Capture the cell that displays the provided text and extract its (x, y) central coordinate. 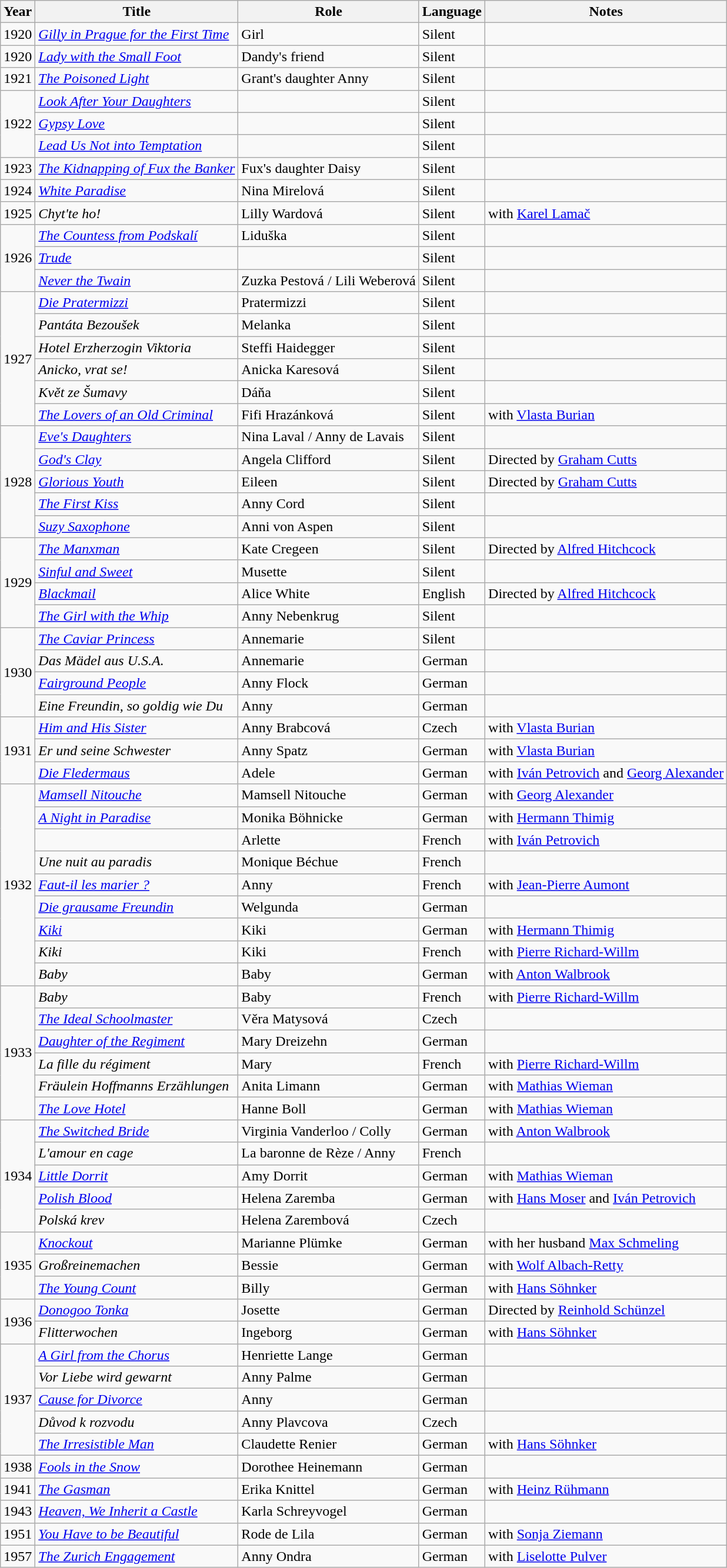
1943 (18, 1512)
Anicko, vrat se! (136, 370)
The Manxman (136, 549)
Anita Limann (328, 1086)
Henriette Lange (328, 1355)
1934 (18, 1176)
The Countess from Podskalí (136, 235)
Flitterwochen (136, 1332)
Fux's daughter Daisy (328, 168)
Marianne Plümke (328, 1243)
Cause for Divorce (136, 1400)
Eve's Daughters (136, 437)
Anny Palme (328, 1377)
Suzy Saxophone (136, 526)
Anny Nebenkrug (328, 616)
Knockout (136, 1243)
Josette (328, 1310)
Anny Ondra (328, 1556)
Angela Clifford (328, 459)
Fifi Hrazánková (328, 415)
Fairground People (136, 683)
Ingeborg (328, 1332)
Nina Mirelová (328, 191)
You Have to be Beautiful (136, 1534)
Sinful and Sweet (136, 571)
1941 (18, 1489)
Zuzka Pestová / Lili Weberová (328, 281)
Lilly Wardová (328, 213)
Donogoo Tonka (136, 1310)
A Girl from the Chorus (136, 1355)
The Ideal Schoolmaster (136, 1019)
with Karel Lamač (606, 213)
Karla Schreyvogel (328, 1512)
The Zurich Engagement (136, 1556)
1937 (18, 1399)
Amy Dorrit (328, 1176)
1928 (18, 482)
1932 (18, 885)
Dandy's friend (328, 56)
Anny Spatz (328, 750)
Anny Cord (328, 504)
White Paradise (136, 191)
The Gasman (136, 1489)
Chyt'te ho! (136, 213)
1923 (18, 168)
Adele (328, 773)
Heaven, We Inherit a Castle (136, 1512)
1935 (18, 1265)
with Jean-Pierre Aumont (606, 885)
with her husband Max Schmeling (606, 1243)
with Georg Alexander (606, 795)
Fräulein Hoffmanns Erzählungen (136, 1086)
Die grausame Freundin (136, 907)
1936 (18, 1321)
Monique Béchue (328, 862)
Erika Knittel (328, 1489)
La fille du régiment (136, 1064)
1929 (18, 582)
Directed by Reinhold Schünzel (606, 1310)
Girl (328, 34)
Title (136, 12)
Year (18, 12)
Rode de Lila (328, 1534)
Never the Twain (136, 281)
Claudette Renier (328, 1444)
Pantáta Bezoušek (136, 325)
Role (328, 12)
Helena Zaremba (328, 1198)
Billy (328, 1287)
Blackmail (136, 593)
Him and His Sister (136, 728)
Dorothee Heinemann (328, 1467)
Faut-il les marier ? (136, 885)
The Poisoned Light (136, 79)
with Iván Petrovich and Georg Alexander (606, 773)
The Love Hotel (136, 1109)
Trude (136, 258)
Melanka (328, 325)
Eine Freundin, so goldig wie Du (136, 706)
Das Mädel aus U.S.A. (136, 661)
The Irresistible Man (136, 1444)
Virginia Vanderloo / Colly (328, 1131)
Vor Liebe wird gewarnt (136, 1377)
with Iván Petrovich (606, 840)
Monika Böhnicke (328, 818)
Lead Us Not into Temptation (136, 146)
Mary (328, 1064)
Bessie (328, 1265)
with Heinz Rühmann (606, 1489)
Glorious Youth (136, 482)
Kate Cregeen (328, 549)
Polská krev (136, 1220)
The Girl with the Whip (136, 616)
The Caviar Princess (136, 638)
Lady with the Small Foot (136, 56)
Musette (328, 571)
1951 (18, 1534)
God's Clay (136, 459)
with Hans Moser and Iván Petrovich (606, 1198)
1933 (18, 1053)
Daughter of the Regiment (136, 1042)
The Kidnapping of Fux the Banker (136, 168)
1931 (18, 750)
Anni von Aspen (328, 526)
Look After Your Daughters (136, 101)
Dáňa (328, 392)
Une nuit au paradis (136, 862)
Pratermizzi (328, 303)
Gilly in Prague for the First Time (136, 34)
Language (452, 12)
Anny Flock (328, 683)
with Wolf Albach-Retty (606, 1265)
Die Pratermizzi (136, 303)
Květ ze Šumavy (136, 392)
1924 (18, 191)
Großreinemachen (136, 1265)
Arlette (328, 840)
Anicka Karesová (328, 370)
Nina Laval / Anny de Lavais (328, 437)
Anny Plavcova (328, 1422)
1921 (18, 79)
Alice White (328, 593)
A Night in Paradise (136, 818)
Grant's daughter Anny (328, 79)
English (452, 593)
Notes (606, 12)
1926 (18, 258)
1938 (18, 1467)
1927 (18, 359)
1930 (18, 672)
The First Kiss (136, 504)
Mary Dreizehn (328, 1042)
Welgunda (328, 907)
La baronne de Rèze / Anny (328, 1153)
The Young Count (136, 1287)
The Lovers of an Old Criminal (136, 415)
Die Fledermaus (136, 773)
Steffi Haidegger (328, 348)
Er und seine Schwester (136, 750)
with Sonja Ziemann (606, 1534)
Polish Blood (136, 1198)
Anny Brabcová (328, 728)
L'amour en cage (136, 1153)
Little Dorrit (136, 1176)
Gypsy Love (136, 124)
1922 (18, 124)
Eileen (328, 482)
Fools in the Snow (136, 1467)
1925 (18, 213)
Hotel Erzherzogin Viktoria (136, 348)
Hanne Boll (328, 1109)
Helena Zarembová (328, 1220)
with Liselotte Pulver (606, 1556)
Věra Matysová (328, 1019)
The Switched Bride (136, 1131)
Důvod k rozvodu (136, 1422)
1957 (18, 1556)
Liduška (328, 235)
